Search for the cell housing the specified text and yield its [x, y] center coordinate. 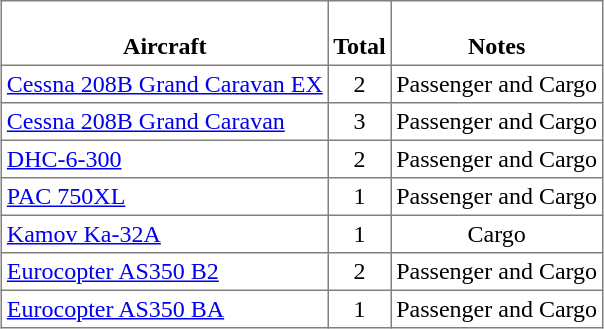
3 [360, 122]
Cessna 208B Grand Caravan [165, 122]
PAC 750XL [165, 197]
Eurocopter AS350 B2 [165, 272]
Kamov Ka-32A [165, 234]
Total [360, 33]
Cargo [496, 234]
DHC-6-300 [165, 159]
Eurocopter AS350 BA [165, 309]
Notes [496, 33]
Aircraft [165, 33]
Cessna 208B Grand Caravan EX [165, 84]
